Detect which cell encompasses the target text, then output its [x, y] center coordinate. 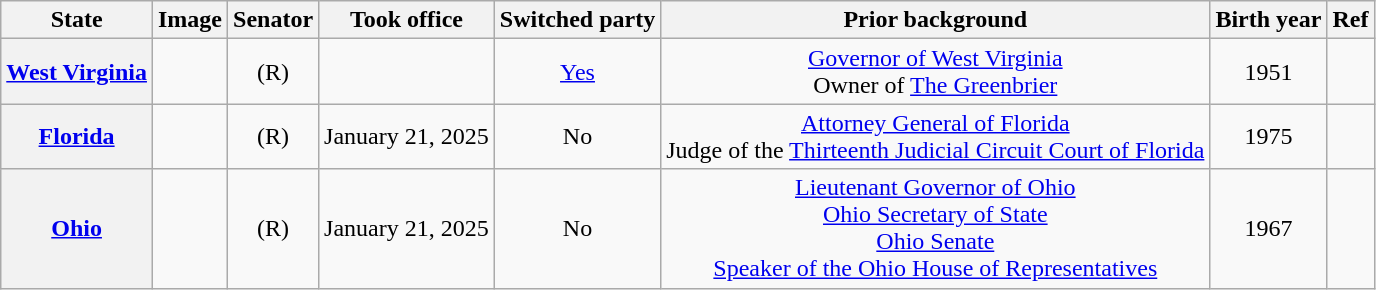
Florida [77, 136]
Image [190, 20]
Governor of West VirginiaOwner of The Greenbrier [936, 72]
Prior background [936, 20]
Yes [577, 72]
Birth year [1268, 20]
State [77, 20]
Lieutenant Governor of OhioOhio Secretary of StateOhio SenateSpeaker of the Ohio House of Representatives [936, 228]
West Virginia [77, 72]
Ohio [77, 228]
Attorney General of FloridaJudge of the Thirteenth Judicial Circuit Court of Florida [936, 136]
Senator [274, 20]
1975 [1268, 136]
1967 [1268, 228]
1951 [1268, 72]
Ref [1350, 20]
Took office [407, 20]
Switched party [577, 20]
